Determine the [X, Y] coordinate at the center of the cell enclosing the given text.  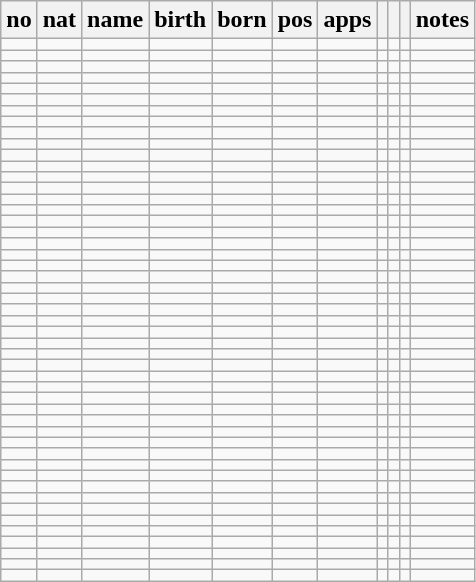
no [19, 20]
born [242, 20]
birth [180, 20]
notes [442, 20]
nat [59, 20]
name [116, 20]
pos [295, 20]
apps [348, 20]
